Identify which cell holds the provided text, then report its (X, Y) central coordinate. 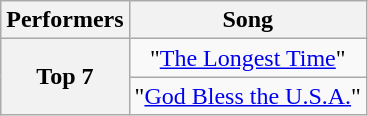
"God Bless the U.S.A." (248, 96)
"The Longest Time" (248, 58)
Song (248, 20)
Top 7 (65, 77)
Performers (65, 20)
